Capture the cell that displays the provided text and extract its (x, y) central coordinate. 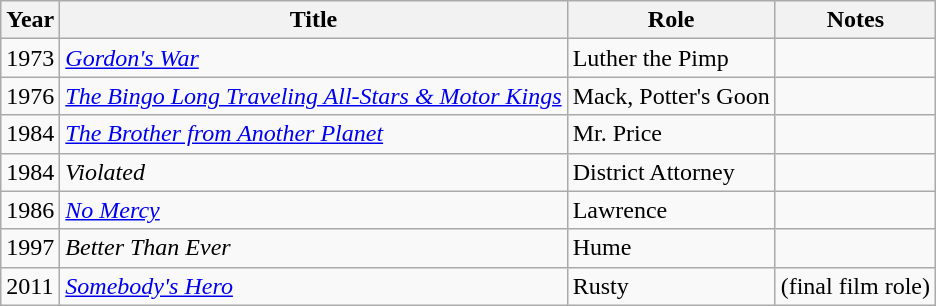
No Mercy (314, 210)
District Attorney (671, 172)
Luther the Pimp (671, 58)
Mr. Price (671, 134)
The Brother from Another Planet (314, 134)
Lawrence (671, 210)
Gordon's War (314, 58)
Rusty (671, 286)
1976 (30, 96)
Hume (671, 248)
Better Than Ever (314, 248)
Role (671, 20)
1973 (30, 58)
Title (314, 20)
Year (30, 20)
Violated (314, 172)
2011 (30, 286)
Notes (855, 20)
The Bingo Long Traveling All-Stars & Motor Kings (314, 96)
Somebody's Hero (314, 286)
1997 (30, 248)
(final film role) (855, 286)
1986 (30, 210)
Mack, Potter's Goon (671, 96)
